From the cell containing the given text, extract its center point as (x, y) coordinate. 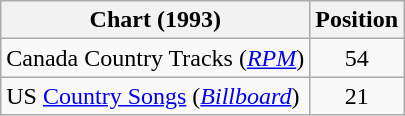
Position (357, 20)
Canada Country Tracks (RPM) (156, 58)
US Country Songs (Billboard) (156, 96)
21 (357, 96)
Chart (1993) (156, 20)
54 (357, 58)
